Return the [x, y] coordinate for the center point of the cell that contains the specified text.  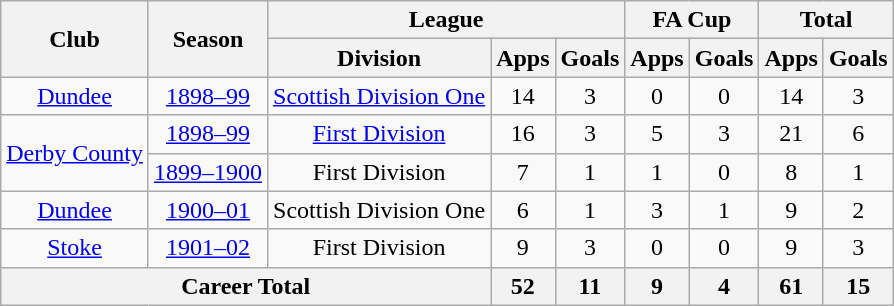
1899–1900 [208, 172]
FA Cup [692, 20]
Season [208, 39]
15 [858, 286]
7 [523, 172]
League [446, 20]
2 [858, 210]
Stoke [75, 248]
4 [724, 286]
Division [380, 58]
21 [791, 134]
11 [590, 286]
5 [657, 134]
8 [791, 172]
52 [523, 286]
Career Total [246, 286]
Derby County [75, 153]
Total [826, 20]
1901–02 [208, 248]
16 [523, 134]
Club [75, 39]
1900–01 [208, 210]
61 [791, 286]
